Provide the [X, Y] coordinate of the cell's center where the given text is located.  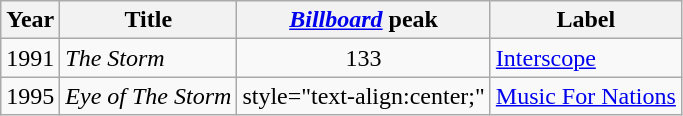
Label [586, 20]
Interscope [586, 58]
133 [364, 58]
style="text-align:center;" [364, 96]
1995 [30, 96]
Billboard peak [364, 20]
1991 [30, 58]
Year [30, 20]
Music For Nations [586, 96]
The Storm [148, 58]
Eye of The Storm [148, 96]
Title [148, 20]
